Pinpoint the cell where the given text exists, returning its [x, y] midpoint coordinate. 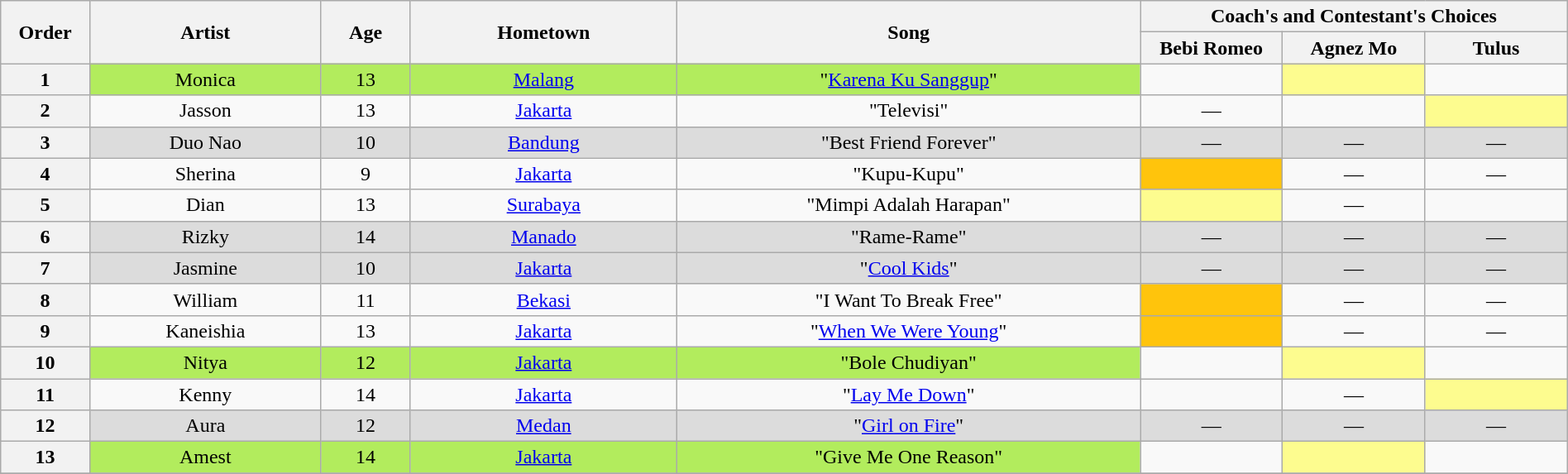
Jasson [205, 111]
Dian [205, 205]
"Girl on Fire" [909, 426]
Manado [544, 237]
Bekasi [544, 299]
6 [45, 237]
"Lay Me Down" [909, 395]
5 [45, 205]
1 [45, 79]
3 [45, 142]
Amest [205, 457]
Bebi Romeo [1212, 48]
Bandung [544, 142]
8 [45, 299]
Medan [544, 426]
Artist [205, 32]
Song [909, 32]
Order [45, 32]
Kenny [205, 395]
2 [45, 111]
"Karena Ku Sanggup" [909, 79]
"Rame-Rame" [909, 237]
"Kupu-Kupu" [909, 174]
"Cool Kids" [909, 268]
"Give Me One Reason" [909, 457]
Aura [205, 426]
"Best Friend Forever" [909, 142]
4 [45, 174]
Surabaya [544, 205]
Tulus [1496, 48]
Jasmine [205, 268]
Kaneishia [205, 331]
Malang [544, 79]
Coach's and Contestant's Choices [1355, 17]
"When We Were Young" [909, 331]
7 [45, 268]
Hometown [544, 32]
"Mimpi Adalah Harapan" [909, 205]
Nitya [205, 362]
Age [366, 32]
Rizky [205, 237]
"I Want To Break Free" [909, 299]
"Televisi" [909, 111]
Monica [205, 79]
"Bole Chudiyan" [909, 362]
Sherina [205, 174]
Agnez Mo [1354, 48]
Duo Nao [205, 142]
William [205, 299]
